From the cell containing the given text, extract its center point as (X, Y) coordinate. 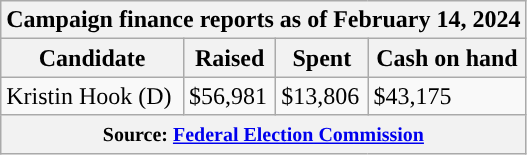
Spent (322, 58)
$43,175 (447, 96)
Candidate (92, 58)
$13,806 (322, 96)
Source: Federal Election Commission (264, 134)
$56,981 (229, 96)
Raised (229, 58)
Kristin Hook (D) (92, 96)
Cash on hand (447, 58)
Campaign finance reports as of February 14, 2024 (264, 20)
